Output the [X, Y] coordinate of the center of the cell containing the given text.  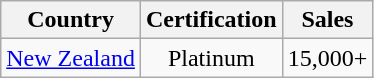
Sales [328, 20]
Platinum [211, 58]
New Zealand [71, 58]
Certification [211, 20]
15,000+ [328, 58]
Country [71, 20]
